From the cell containing the given text, extract its center point as (x, y) coordinate. 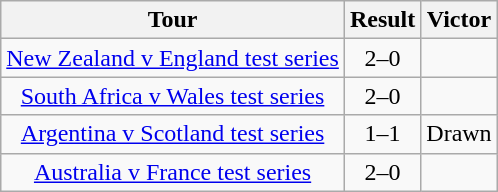
South Africa v Wales test series (173, 96)
Result (382, 20)
Tour (173, 20)
Drawn (459, 134)
Victor (459, 20)
New Zealand v England test series (173, 58)
Argentina v Scotland test series (173, 134)
1–1 (382, 134)
Australia v France test series (173, 172)
